Provide the (X, Y) coordinate of the cell's center where the given text is located.  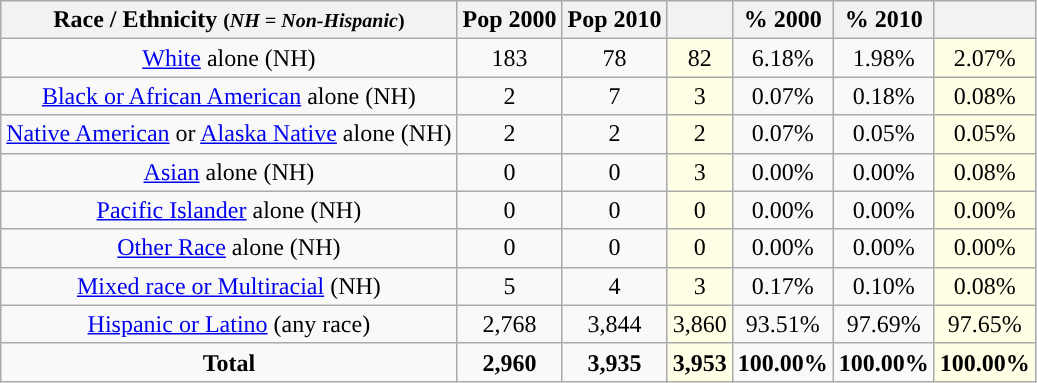
Pop 2000 (510, 20)
0.10% (884, 286)
Pop 2010 (614, 20)
2,768 (510, 324)
82 (700, 58)
% 2010 (884, 20)
3,953 (700, 362)
0.17% (782, 286)
Pacific Islander alone (NH) (229, 210)
97.69% (884, 324)
% 2000 (782, 20)
2,960 (510, 362)
97.65% (984, 324)
93.51% (782, 324)
6.18% (782, 58)
3,935 (614, 362)
Mixed race or Multiracial (NH) (229, 286)
White alone (NH) (229, 58)
7 (614, 96)
1.98% (884, 58)
Asian alone (NH) (229, 172)
Hispanic or Latino (any race) (229, 324)
Total (229, 362)
Native American or Alaska Native alone (NH) (229, 134)
2.07% (984, 58)
183 (510, 58)
Race / Ethnicity (NH = Non-Hispanic) (229, 20)
5 (510, 286)
4 (614, 286)
3,844 (614, 324)
Other Race alone (NH) (229, 248)
78 (614, 58)
Black or African American alone (NH) (229, 96)
3,860 (700, 324)
0.18% (884, 96)
